Determine the (x, y) coordinate at the center of the cell enclosing the given text.  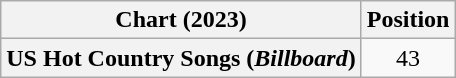
Position (408, 20)
Chart (2023) (181, 20)
43 (408, 58)
US Hot Country Songs (Billboard) (181, 58)
